Identify which cell holds the provided text, then report its [x, y] central coordinate. 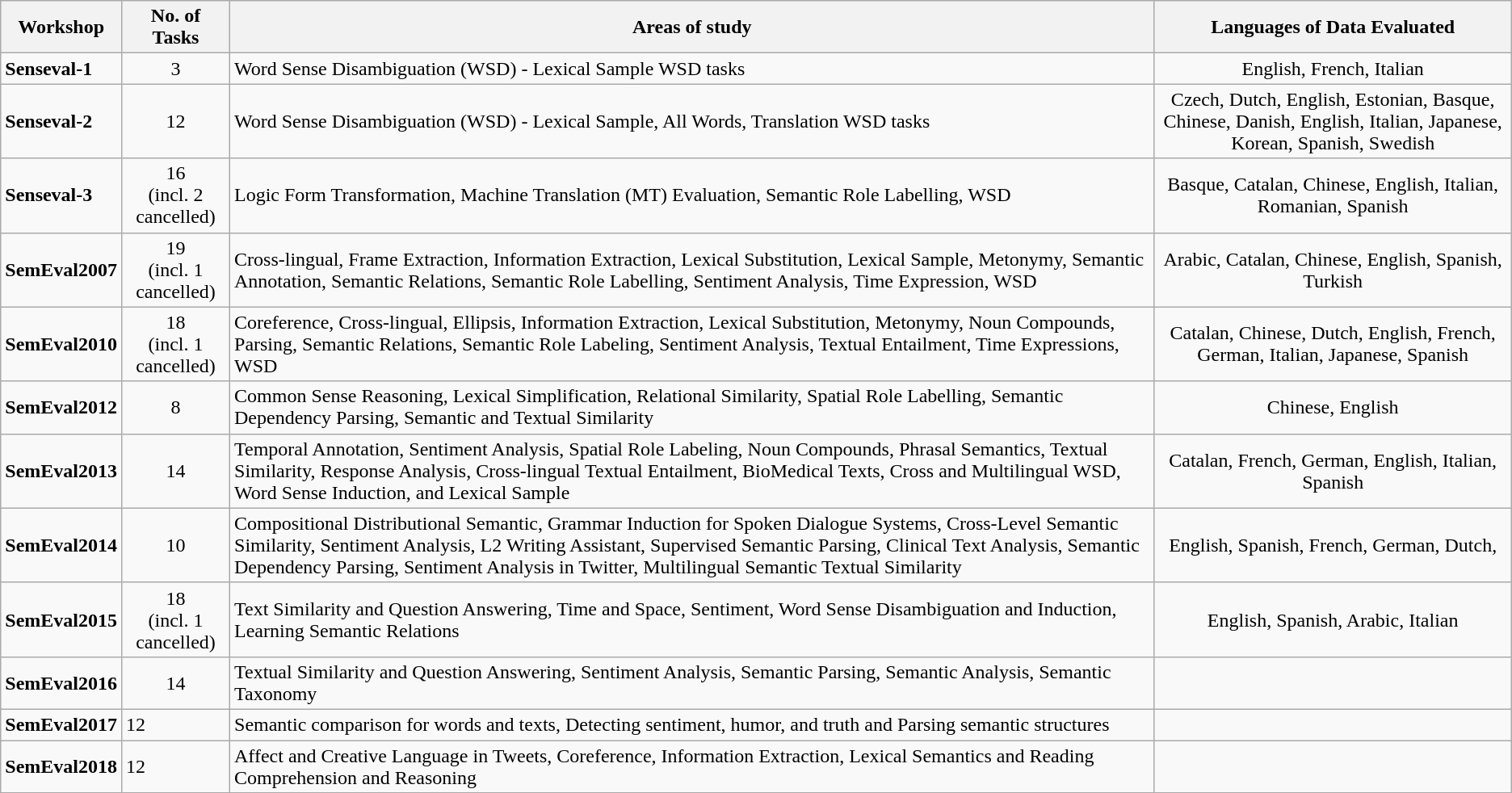
10 [175, 545]
Workshop [61, 27]
Languages of Data Evaluated [1333, 27]
16 (incl. 2 cancelled) [175, 195]
Word Sense Disambiguation (WSD) - Lexical Sample WSD tasks [693, 69]
Senseval-2 [61, 121]
SemEval2010 [61, 344]
Senseval-1 [61, 69]
Word Sense Disambiguation (WSD) - Lexical Sample, All Words, Translation WSD tasks [693, 121]
Chinese, English [1333, 407]
English, Spanish, French, German, Dutch, [1333, 545]
Czech, Dutch, English, Estonian, Basque, Chinese, Danish, English, Italian, Japanese, Korean, Spanish, Swedish [1333, 121]
Catalan, Chinese, Dutch, English, French, German, Italian, Japanese, Spanish [1333, 344]
SemEval2014 [61, 545]
SemEval2016 [61, 683]
Catalan, French, German, English, Italian, Spanish [1333, 471]
SemEval2017 [61, 724]
English, Spanish, Arabic, Italian [1333, 619]
Affect and Creative Language in Tweets, Coreference, Information Extraction, Lexical Semantics and Reading Comprehension and Reasoning [693, 766]
Senseval-3 [61, 195]
SemEval2007 [61, 270]
3 [175, 69]
Logic Form Transformation, Machine Translation (MT) Evaluation, Semantic Role Labelling, WSD [693, 195]
SemEval2012 [61, 407]
Areas of study [693, 27]
8 [175, 407]
Basque, Catalan, Chinese, English, Italian, Romanian, Spanish [1333, 195]
SemEval2015 [61, 619]
19 (incl. 1 cancelled) [175, 270]
Arabic, Catalan, Chinese, English, Spanish, Turkish [1333, 270]
SemEval2018 [61, 766]
English, French, Italian [1333, 69]
Semantic comparison for words and texts, Detecting sentiment, humor, and truth and Parsing semantic structures [693, 724]
Text Similarity and Question Answering, Time and Space, Sentiment, Word Sense Disambiguation and Induction, Learning Semantic Relations [693, 619]
SemEval2013 [61, 471]
No. of Tasks [175, 27]
Textual Similarity and Question Answering, Sentiment Analysis, Semantic Parsing, Semantic Analysis, Semantic Taxonomy [693, 683]
